Return the [X, Y] coordinate for the center point of the cell that contains the specified text.  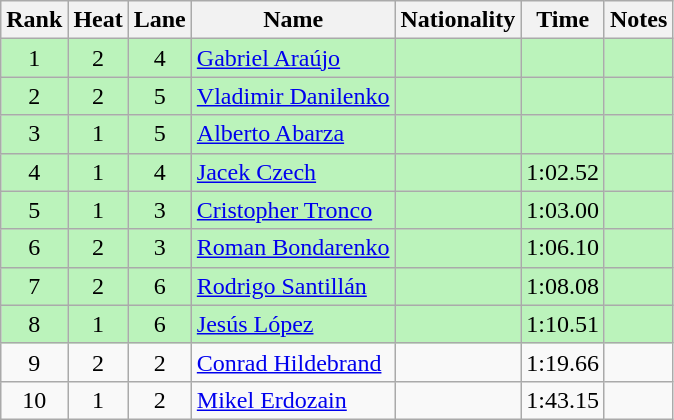
1:02.52 [563, 172]
1:03.00 [563, 210]
Jacek Czech [293, 172]
9 [34, 362]
Alberto Abarza [293, 134]
10 [34, 400]
Notes [638, 20]
8 [34, 324]
Cristopher Tronco [293, 210]
1:06.10 [563, 248]
Heat [98, 20]
Time [563, 20]
1:43.15 [563, 400]
1:19.66 [563, 362]
Conrad Hildebrand [293, 362]
Vladimir Danilenko [293, 96]
Name [293, 20]
Jesús López [293, 324]
Nationality [458, 20]
7 [34, 286]
Rank [34, 20]
Rodrigo Santillán [293, 286]
Roman Bondarenko [293, 248]
Lane [160, 20]
1:08.08 [563, 286]
Mikel Erdozain [293, 400]
Gabriel Araújo [293, 58]
1:10.51 [563, 324]
